Return the (X, Y) coordinate for the center point of the cell that contains the specified text.  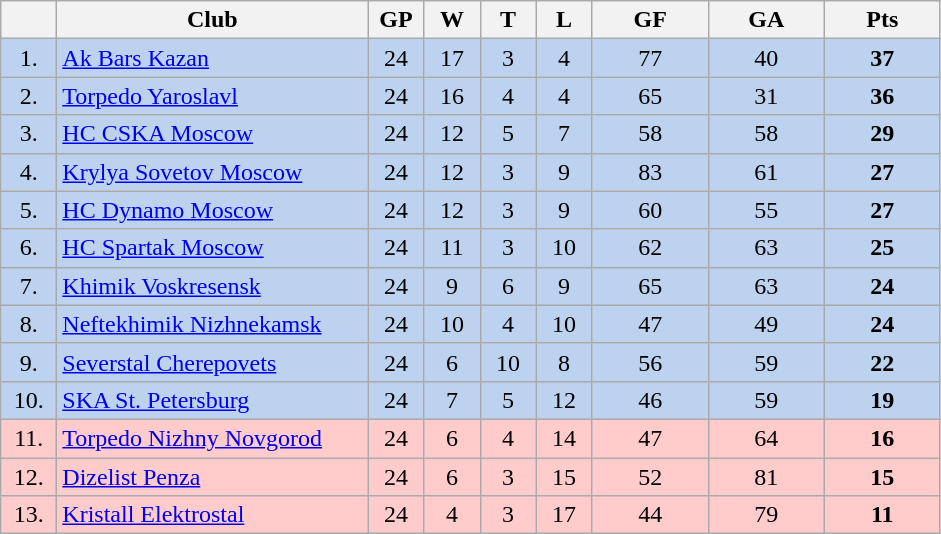
6. (29, 248)
11. (29, 438)
3. (29, 134)
Torpedo Nizhny Novgorod (212, 438)
77 (650, 58)
61 (766, 172)
81 (766, 477)
SKA St. Petersburg (212, 400)
25 (882, 248)
T (508, 20)
8. (29, 324)
49 (766, 324)
46 (650, 400)
Ak Bars Kazan (212, 58)
Kristall Elektrostal (212, 515)
Dizelist Penza (212, 477)
Club (212, 20)
79 (766, 515)
2. (29, 96)
9. (29, 362)
56 (650, 362)
7. (29, 286)
10. (29, 400)
60 (650, 210)
Pts (882, 20)
HC Dynamo Moscow (212, 210)
44 (650, 515)
L (564, 20)
GA (766, 20)
1. (29, 58)
4. (29, 172)
Torpedo Yaroslavl (212, 96)
83 (650, 172)
52 (650, 477)
5. (29, 210)
Krylya Sovetov Moscow (212, 172)
36 (882, 96)
HC CSKA Moscow (212, 134)
GP (396, 20)
Severstal Cherepovets (212, 362)
8 (564, 362)
22 (882, 362)
31 (766, 96)
14 (564, 438)
40 (766, 58)
19 (882, 400)
37 (882, 58)
13. (29, 515)
Neftekhimik Nizhnekamsk (212, 324)
GF (650, 20)
29 (882, 134)
12. (29, 477)
Khimik Voskresensk (212, 286)
64 (766, 438)
55 (766, 210)
HC Spartak Moscow (212, 248)
62 (650, 248)
W (452, 20)
